For the text-containing cell, return its midpoint in [X, Y] coordinate format. 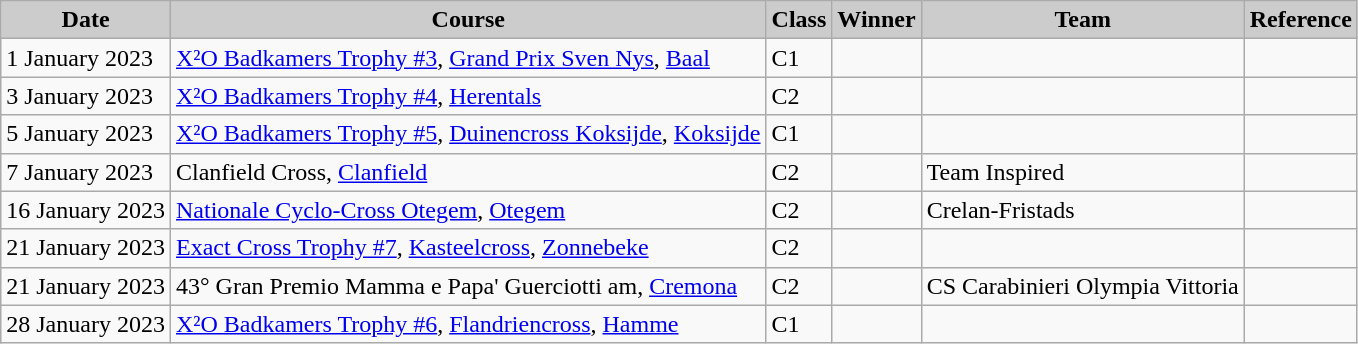
X²O Badkamers Trophy #6, Flandriencross, Hamme [468, 324]
Clanfield Cross, Clanfield [468, 172]
7 January 2023 [86, 172]
Team Inspired [1082, 172]
Exact Cross Trophy #7, Kasteelcross, Zonnebeke [468, 248]
CS Carabinieri Olympia Vittoria [1082, 286]
Winner [876, 20]
Team [1082, 20]
1 January 2023 [86, 58]
43° Gran Premio Mamma e Papa' Guerciotti am, Cremona [468, 286]
16 January 2023 [86, 210]
X²O Badkamers Trophy #4, Herentals [468, 96]
Date [86, 20]
Reference [1300, 20]
X²O Badkamers Trophy #5, Duinencross Koksijde, Koksijde [468, 134]
X²O Badkamers Trophy #3, Grand Prix Sven Nys, Baal [468, 58]
Nationale Cyclo-Cross Otegem, Otegem [468, 210]
Course [468, 20]
28 January 2023 [86, 324]
Class [799, 20]
3 January 2023 [86, 96]
5 January 2023 [86, 134]
Crelan-Fristads [1082, 210]
